From the cell containing the given text, extract its center point as (X, Y) coordinate. 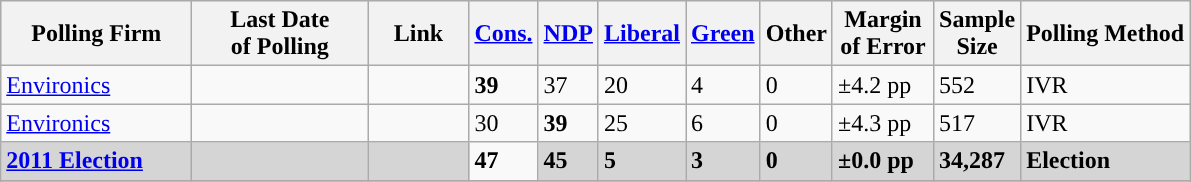
4 (724, 85)
Link (418, 34)
Cons. (504, 34)
Polling Method (1106, 34)
2011 Election (96, 161)
Marginof Error (882, 34)
3 (724, 161)
Election (1106, 161)
5 (642, 161)
552 (978, 85)
±4.2 pp (882, 85)
Liberal (642, 34)
25 (642, 123)
20 (642, 85)
±0.0 pp (882, 161)
±4.3 pp (882, 123)
45 (568, 161)
517 (978, 123)
6 (724, 123)
34,287 (978, 161)
SampleSize (978, 34)
30 (504, 123)
47 (504, 161)
Green (724, 34)
Polling Firm (96, 34)
37 (568, 85)
Last Dateof Polling (280, 34)
NDP (568, 34)
Other (796, 34)
